Find where the given text appears and provide that cell's center as (X, Y) coordinate. 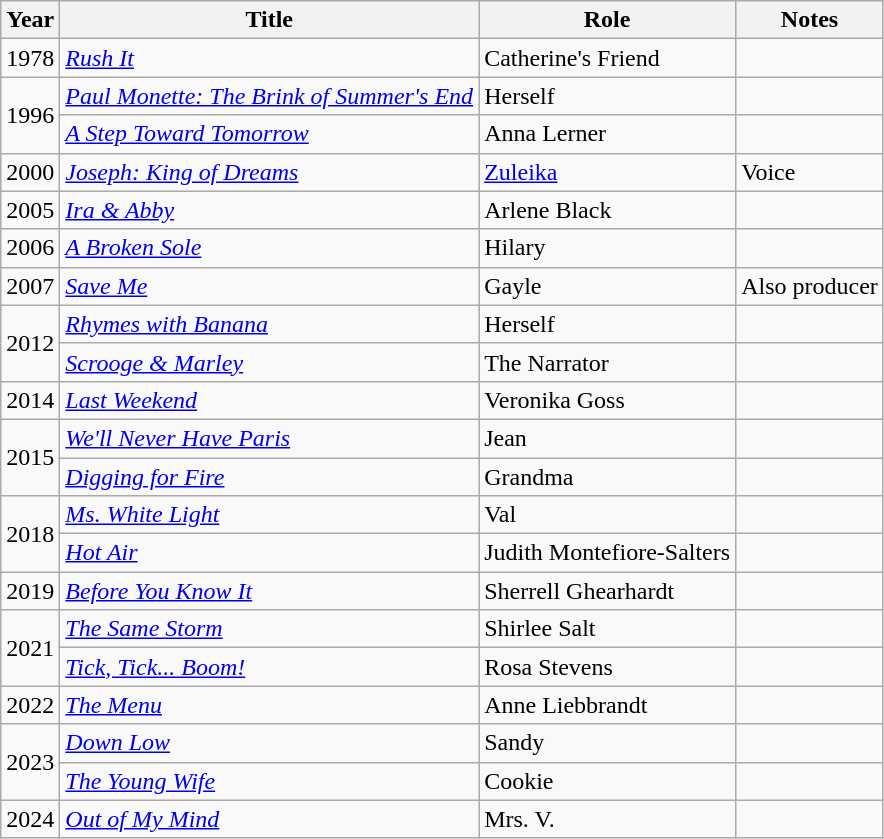
Gayle (608, 286)
The Young Wife (270, 781)
The Narrator (608, 362)
Sandy (608, 743)
Arlene Black (608, 210)
Hot Air (270, 553)
Val (608, 515)
Title (270, 20)
Mrs. V. (608, 819)
A Step Toward Tomorrow (270, 134)
Voice (810, 172)
Jean (608, 438)
2005 (30, 210)
2014 (30, 400)
Before You Know It (270, 591)
Notes (810, 20)
Role (608, 20)
Scrooge & Marley (270, 362)
Also producer (810, 286)
The Menu (270, 705)
Rhymes with Banana (270, 324)
Joseph: King of Dreams (270, 172)
Last Weekend (270, 400)
Paul Monette: The Brink of Summer's End (270, 96)
Out of My Mind (270, 819)
1996 (30, 115)
2012 (30, 343)
Ira & Abby (270, 210)
1978 (30, 58)
Hilary (608, 248)
2022 (30, 705)
Veronika Goss (608, 400)
Ms. White Light (270, 515)
Year (30, 20)
Anne Liebbrandt (608, 705)
2018 (30, 534)
2019 (30, 591)
2000 (30, 172)
Sherrell Ghearhardt (608, 591)
Zuleika (608, 172)
2024 (30, 819)
2006 (30, 248)
Down Low (270, 743)
Tick, Tick... Boom! (270, 667)
Digging for Fire (270, 477)
Save Me (270, 286)
We'll Never Have Paris (270, 438)
2021 (30, 648)
2015 (30, 457)
Catherine's Friend (608, 58)
2007 (30, 286)
A Broken Sole (270, 248)
Grandma (608, 477)
Rosa Stevens (608, 667)
Rush It (270, 58)
The Same Storm (270, 629)
Cookie (608, 781)
Judith Montefiore-Salters (608, 553)
2023 (30, 762)
Shirlee Salt (608, 629)
Anna Lerner (608, 134)
